Determine the (X, Y) coordinate at the center of the cell enclosing the given text.  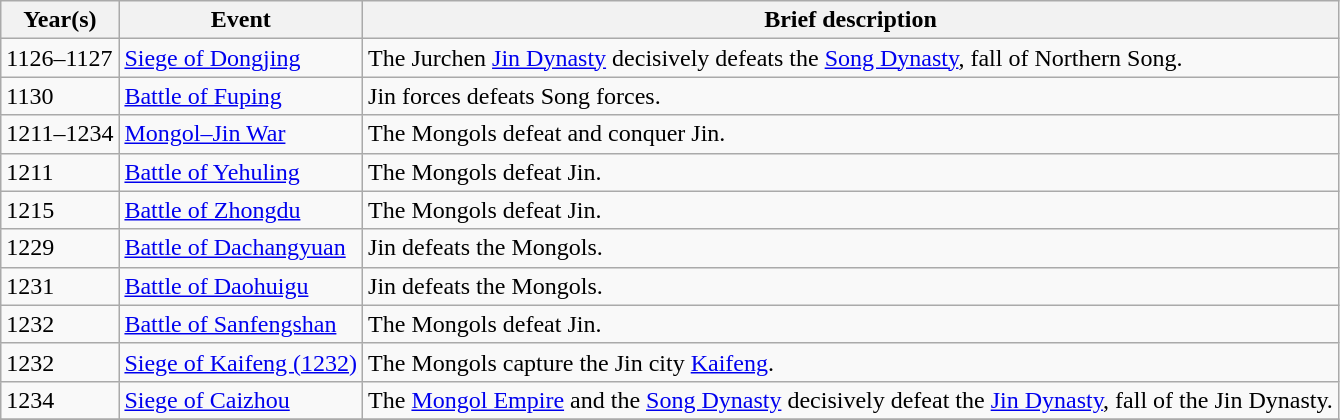
The Mongols defeat and conquer Jin. (851, 134)
Jin forces defeats Song forces. (851, 96)
Battle of Fuping (241, 96)
1130 (60, 96)
The Jurchen Jin Dynasty decisively defeats the Song Dynasty, fall of Northern Song. (851, 58)
1211 (60, 172)
Year(s) (60, 20)
Battle of Daohuigu (241, 286)
Siege of Caizhou (241, 400)
1126–1127 (60, 58)
Mongol–Jin War (241, 134)
The Mongols capture the Jin city Kaifeng. (851, 362)
Battle of Yehuling (241, 172)
1215 (60, 210)
1234 (60, 400)
1231 (60, 286)
Battle of Sanfengshan (241, 324)
Battle of Dachangyuan (241, 248)
Battle of Zhongdu (241, 210)
1229 (60, 248)
Event (241, 20)
Siege of Kaifeng (1232) (241, 362)
1211–1234 (60, 134)
Siege of Dongjing (241, 58)
The Mongol Empire and the Song Dynasty decisively defeat the Jin Dynasty, fall of the Jin Dynasty. (851, 400)
Brief description (851, 20)
